Locate the cell with the specified text and output its [X, Y] center coordinate. 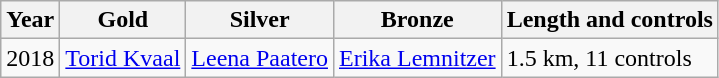
Year [30, 20]
1.5 km, 11 controls [610, 58]
Erika Lemnitzer [417, 58]
Torid Kvaal [123, 58]
2018 [30, 58]
Leena Paatero [260, 58]
Bronze [417, 20]
Gold [123, 20]
Length and controls [610, 20]
Silver [260, 20]
